Search for the cell housing the specified text and yield its (X, Y) center coordinate. 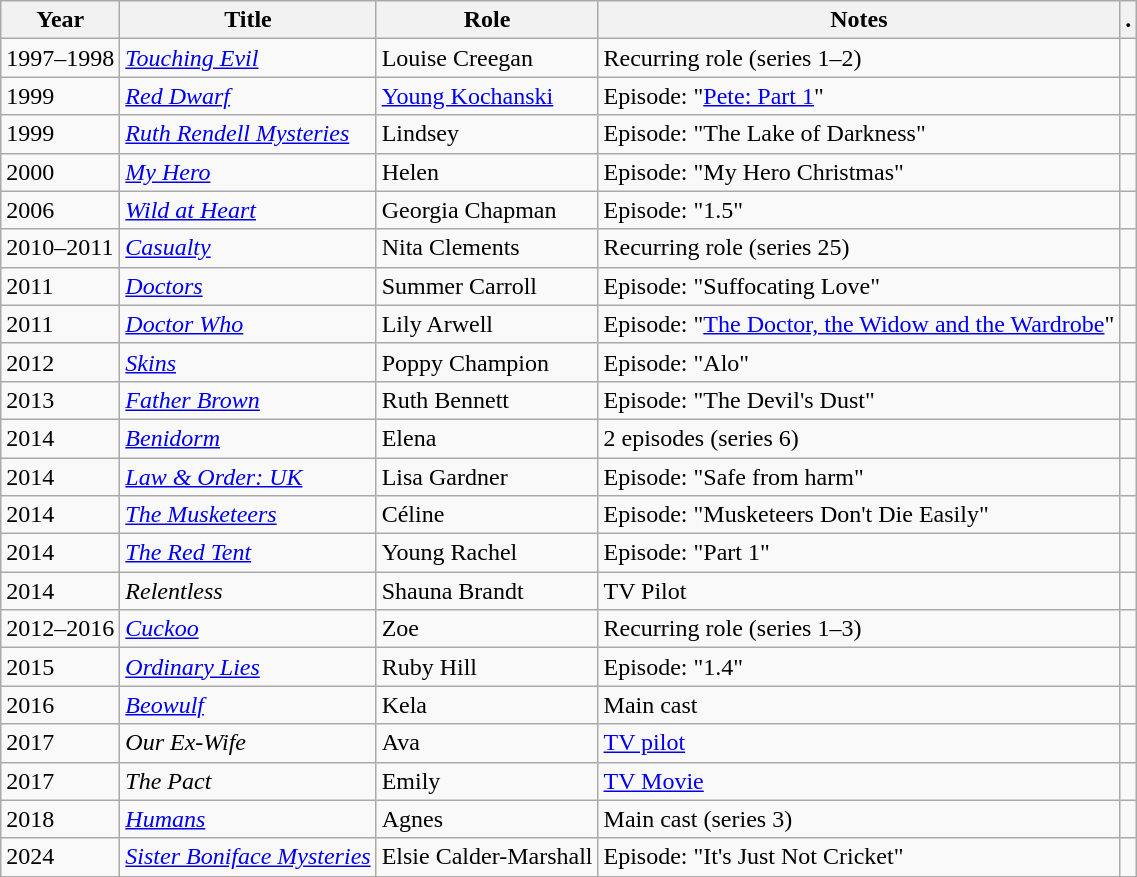
Sister Boniface Mysteries (248, 857)
Episode: "The Lake of Darkness" (859, 134)
2016 (60, 705)
Episode: "The Devil's Dust" (859, 400)
Wild at Heart (248, 210)
Doctors (248, 286)
2000 (60, 172)
Episode: "Musketeers Don't Die Easily" (859, 515)
Helen (487, 172)
2 episodes (series 6) (859, 438)
Elena (487, 438)
Beowulf (248, 705)
Title (248, 20)
Episode: "Alo" (859, 362)
Ava (487, 743)
TV Movie (859, 781)
Nita Clements (487, 248)
Father Brown (248, 400)
Doctor Who (248, 324)
Lily Arwell (487, 324)
Poppy Champion (487, 362)
2006 (60, 210)
Humans (248, 819)
2013 (60, 400)
The Pact (248, 781)
2012–2016 (60, 629)
Relentless (248, 591)
2012 (60, 362)
Episode: "1.4" (859, 667)
Cuckoo (248, 629)
Red Dwarf (248, 96)
Recurring role (series 1–3) (859, 629)
Lisa Gardner (487, 477)
Young Kochanski (487, 96)
Episode: "Safe from harm" (859, 477)
Episode: "Pete: Part 1" (859, 96)
Notes (859, 20)
Summer Carroll (487, 286)
Role (487, 20)
1997–1998 (60, 58)
Ruth Rendell Mysteries (248, 134)
Episode: "It's Just Not Cricket" (859, 857)
The Red Tent (248, 553)
2018 (60, 819)
Kela (487, 705)
Benidorm (248, 438)
Georgia Chapman (487, 210)
Episode: "My Hero Christmas" (859, 172)
Episode: "The Doctor, the Widow and the Wardrobe" (859, 324)
The Musketeers (248, 515)
Law & Order: UK (248, 477)
Year (60, 20)
Zoe (487, 629)
My Hero (248, 172)
Céline (487, 515)
Young Rachel (487, 553)
Casualty (248, 248)
. (1128, 20)
Episode: "Suffocating Love" (859, 286)
Emily (487, 781)
2010–2011 (60, 248)
2024 (60, 857)
Ruby Hill (487, 667)
Recurring role (series 1–2) (859, 58)
Agnes (487, 819)
Episode: "1.5" (859, 210)
Main cast (series 3) (859, 819)
Louise Creegan (487, 58)
Elsie Calder-Marshall (487, 857)
Recurring role (series 25) (859, 248)
Episode: "Part 1" (859, 553)
Our Ex-Wife (248, 743)
Lindsey (487, 134)
Ordinary Lies (248, 667)
Main cast (859, 705)
TV pilot (859, 743)
TV Pilot (859, 591)
Shauna Brandt (487, 591)
2015 (60, 667)
Touching Evil (248, 58)
Ruth Bennett (487, 400)
Skins (248, 362)
